Determine the (x, y) coordinate at the center of the cell enclosing the given text.  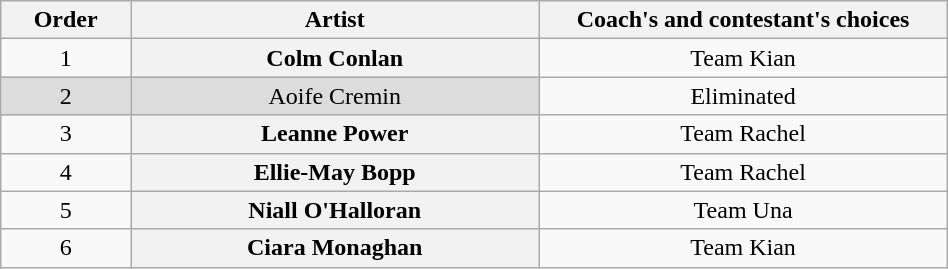
Team Una (743, 210)
6 (66, 248)
5 (66, 210)
Niall O'Halloran (335, 210)
2 (66, 96)
Ciara Monaghan (335, 248)
Aoife Cremin (335, 96)
Artist (335, 20)
Colm Conlan (335, 58)
1 (66, 58)
Coach's and contestant's choices (743, 20)
Leanne Power (335, 134)
Order (66, 20)
Eliminated (743, 96)
Ellie-May Bopp (335, 172)
3 (66, 134)
4 (66, 172)
